Output the (x, y) coordinate of the center of the cell containing the given text.  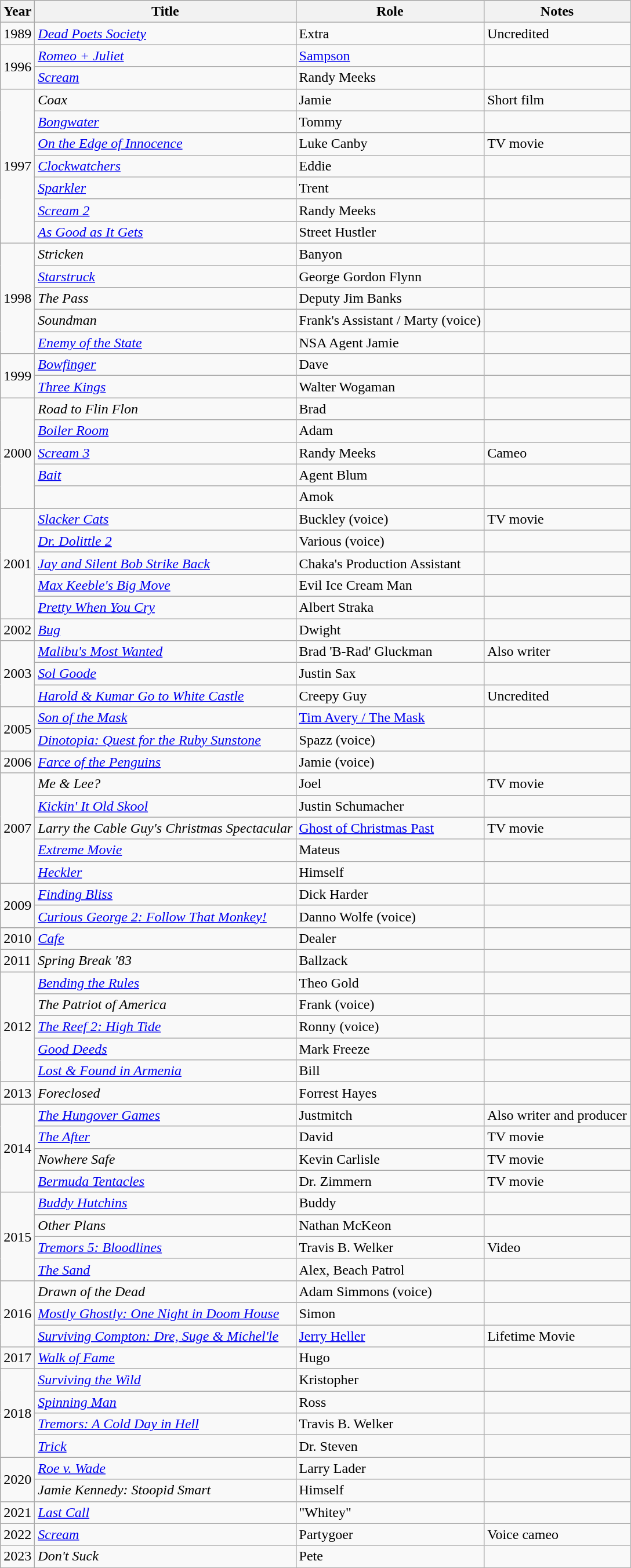
Son of the Mask (165, 718)
2003 (17, 674)
Kevin Carlisle (390, 1159)
Scream 3 (165, 453)
Justin Schumacher (390, 806)
Cameo (557, 453)
"Whitey" (390, 1512)
Larry Lader (390, 1468)
Jerry Heller (390, 1335)
Cafe (165, 938)
Starstruck (165, 277)
Scream 2 (165, 210)
Adam Simmons (voice) (390, 1291)
Spazz (voice) (390, 740)
Frank (voice) (390, 1005)
Jay and Silent Bob Strike Back (165, 563)
Nathan McKeon (390, 1225)
1999 (17, 376)
Year (17, 12)
Clockwatchers (165, 166)
Walk of Fame (165, 1358)
Ross (390, 1402)
Lifetime Movie (557, 1335)
Mostly Ghostly: One Night in Doom House (165, 1313)
Banyon (390, 254)
Larry the Cable Guy's Christmas Spectacular (165, 828)
Hugo (390, 1358)
Tremors 5: Bloodlines (165, 1247)
On the Edge of Innocence (165, 144)
Danno Wolfe (voice) (390, 916)
Mateus (390, 850)
Coax (165, 100)
Farce of the Penguins (165, 762)
Bug (165, 629)
Foreclosed (165, 1093)
2013 (17, 1093)
Trent (390, 188)
Frank's Assistant / Marty (voice) (390, 321)
Bermuda Tentacles (165, 1181)
1989 (17, 34)
Voice cameo (557, 1534)
Mark Freeze (390, 1049)
Dick Harder (390, 894)
Title (165, 12)
Malibu's Most Wanted (165, 652)
Sparkler (165, 188)
Luke Canby (390, 144)
Brad (390, 409)
Buddy Hutchins (165, 1203)
Walter Wogaman (390, 387)
Dealer (390, 938)
Sampson (390, 56)
Kickin' It Old Skool (165, 806)
Trick (165, 1446)
Deputy Jim Banks (390, 299)
Dr. Steven (390, 1446)
George Gordon Flynn (390, 277)
Spring Break '83 (165, 960)
2001 (17, 563)
Don't Suck (165, 1556)
2018 (17, 1413)
2017 (17, 1358)
Pretty When You Cry (165, 607)
The After (165, 1137)
Amok (390, 497)
2005 (17, 729)
2023 (17, 1556)
Justmitch (390, 1115)
2009 (17, 905)
Adam (390, 431)
Last Call (165, 1512)
Sol Goode (165, 674)
The Hungover Games (165, 1115)
2015 (17, 1236)
1998 (17, 298)
Eddie (390, 166)
Extra (390, 34)
Dave (390, 365)
Heckler (165, 872)
Ghost of Christmas Past (390, 828)
1997 (17, 166)
Romeo + Juliet (165, 56)
Various (voice) (390, 541)
The Pass (165, 299)
NSA Agent Jamie (390, 343)
Curious George 2: Follow That Monkey! (165, 916)
The Sand (165, 1269)
Tommy (390, 122)
Buckley (voice) (390, 519)
Surviving Compton: Dre, Suge & Michel'le (165, 1335)
2011 (17, 960)
The Patriot of America (165, 1005)
Dr. Zimmern (390, 1181)
Dinotopia: Quest for the Ruby Sunstone (165, 740)
Three Kings (165, 387)
Soundman (165, 321)
As Good as It Gets (165, 232)
Tim Avery / The Mask (390, 718)
Dwight (390, 629)
Ballzack (390, 960)
Lost & Found in Armenia (165, 1071)
Finding Bliss (165, 894)
Spinning Man (165, 1402)
Ronny (voice) (390, 1027)
Bill (390, 1071)
Justin Sax (390, 674)
Simon (390, 1313)
Bending the Rules (165, 983)
Brad 'B-Rad' Gluckman (390, 652)
Street Hustler (390, 232)
Bowfinger (165, 365)
Stricken (165, 254)
2022 (17, 1534)
Evil Ice Cream Man (390, 585)
Other Plans (165, 1225)
Kristopher (390, 1380)
Jamie (voice) (390, 762)
Albert Straka (390, 607)
Enemy of the State (165, 343)
Extreme Movie (165, 850)
Joel (390, 784)
Surviving the Wild (165, 1380)
Buddy (390, 1203)
Forrest Hayes (390, 1093)
Dead Poets Society (165, 34)
Max Keeble's Big Move (165, 585)
Pete (390, 1556)
Partygoer (390, 1534)
Road to Flin Flon (165, 409)
Harold & Kumar Go to White Castle (165, 696)
The Reef 2: High Tide (165, 1027)
Agent Blum (390, 475)
2010 (17, 938)
2014 (17, 1148)
2002 (17, 629)
Bongwater (165, 122)
Role (390, 12)
Boiler Room (165, 431)
2016 (17, 1313)
1996 (17, 67)
2000 (17, 453)
2020 (17, 1479)
Short film (557, 100)
Bait (165, 475)
Chaka's Production Assistant (390, 563)
Me & Lee? (165, 784)
Theo Gold (390, 983)
David (390, 1137)
Jamie (390, 100)
2007 (17, 828)
Video (557, 1247)
Alex, Beach Patrol (390, 1269)
Nowhere Safe (165, 1159)
2012 (17, 1027)
Creepy Guy (390, 696)
Drawn of the Dead (165, 1291)
Slacker Cats (165, 519)
Tremors: A Cold Day in Hell (165, 1424)
Also writer (557, 652)
2021 (17, 1512)
Roe v. Wade (165, 1468)
Good Deeds (165, 1049)
Notes (557, 12)
2006 (17, 762)
Dr. Dolittle 2 (165, 541)
Also writer and producer (557, 1115)
Jamie Kennedy: Stoopid Smart (165, 1490)
